Return [x, y] of the center of cell containing provided text 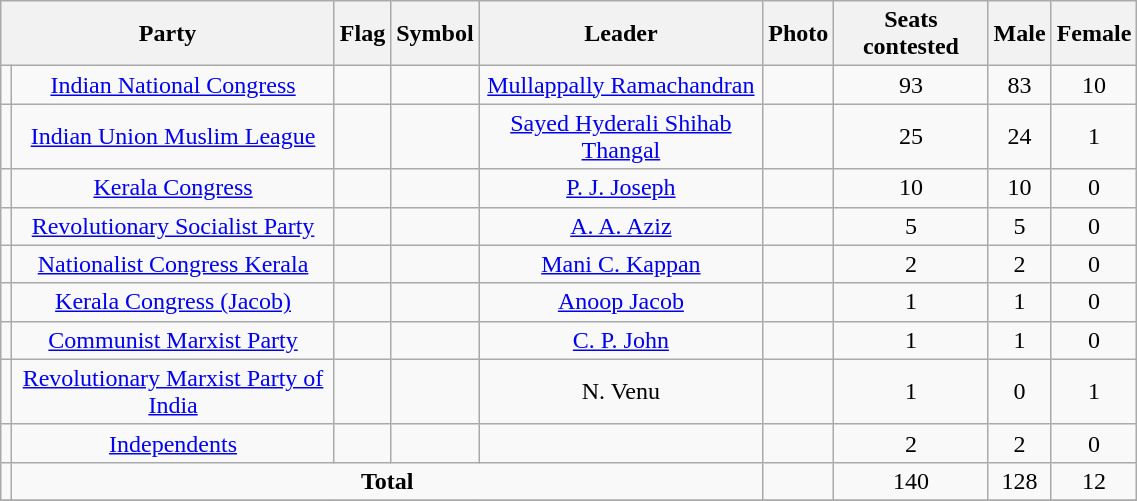
Photo [798, 34]
Total [388, 481]
Communist Marxist Party [173, 340]
128 [1020, 481]
Nationalist Congress Kerala [173, 264]
Kerala Congress [173, 188]
Party [168, 34]
93 [911, 85]
Indian National Congress [173, 85]
140 [911, 481]
Symbol [435, 34]
Anoop Jacob [621, 302]
C. P. John [621, 340]
Revolutionary Socialist Party [173, 226]
Female [1094, 34]
Male [1020, 34]
Indian Union Muslim League [173, 136]
A. A. Aziz [621, 226]
N. Venu [621, 392]
Seats contested [911, 34]
Leader [621, 34]
Independents [173, 443]
Mani C. Kappan [621, 264]
25 [911, 136]
24 [1020, 136]
Flag [362, 34]
Kerala Congress (Jacob) [173, 302]
Mullappally Ramachandran [621, 85]
83 [1020, 85]
Sayed Hyderali Shihab Thangal [621, 136]
12 [1094, 481]
Revolutionary Marxist Party of India [173, 392]
P. J. Joseph [621, 188]
